Pinpoint the cell where the given text exists, returning its (x, y) midpoint coordinate. 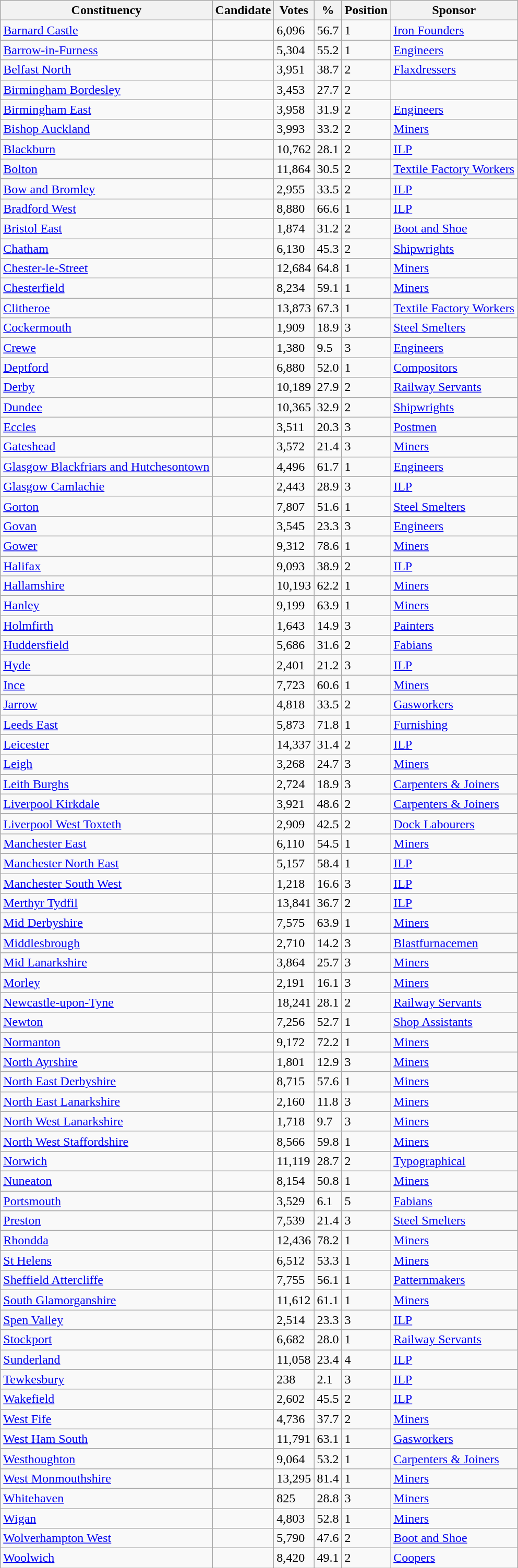
2,602 (294, 1399)
5,304 (294, 50)
53.2 (328, 1459)
2,443 (294, 486)
Wolverhampton West (106, 1538)
Manchester South West (106, 884)
12.9 (328, 1062)
West Fife (106, 1419)
Hallamshire (106, 586)
14,337 (294, 744)
6,512 (294, 1260)
Leigh (106, 764)
55.2 (328, 50)
28.0 (328, 1340)
14.2 (328, 943)
7,723 (294, 685)
48.6 (328, 804)
45.3 (328, 249)
Chatham (106, 249)
Merthyr Tydfil (106, 903)
7,807 (294, 506)
North West Lanarkshire (106, 1121)
Bow and Bromley (106, 189)
4,818 (294, 705)
Derby (106, 387)
9,172 (294, 1042)
11,791 (294, 1439)
24.7 (328, 764)
59.8 (328, 1141)
1,801 (294, 1062)
3,453 (294, 90)
18,241 (294, 1002)
51.6 (328, 506)
13,873 (294, 308)
Leeds East (106, 725)
57.6 (328, 1082)
67.3 (328, 308)
Blackburn (106, 149)
1,874 (294, 228)
8,715 (294, 1082)
North West Staffordshire (106, 1141)
Belfast North (106, 70)
6,130 (294, 249)
1,909 (294, 328)
Compositors (454, 367)
Whitehaven (106, 1498)
9,312 (294, 546)
6,096 (294, 30)
Huddersfield (106, 645)
Gateshead (106, 447)
Votes (294, 10)
59.1 (328, 288)
23.4 (328, 1359)
North East Derbyshire (106, 1082)
78.6 (328, 546)
27.7 (328, 90)
3,958 (294, 109)
Hanley (106, 606)
Eccles (106, 427)
Ince (106, 685)
Bradford West (106, 209)
Bishop Auckland (106, 129)
Stockport (106, 1340)
3,921 (294, 804)
11.8 (328, 1101)
58.4 (328, 863)
56.1 (328, 1280)
36.7 (328, 903)
3,268 (294, 764)
31.4 (328, 744)
66.6 (328, 209)
3,545 (294, 526)
Tewkesbury (106, 1379)
12,684 (294, 268)
2,160 (294, 1101)
81.4 (328, 1478)
Gower (106, 546)
52.0 (328, 367)
16.1 (328, 983)
North East Lanarkshire (106, 1101)
13,295 (294, 1478)
10,762 (294, 149)
1,218 (294, 884)
3,529 (294, 1200)
52.8 (328, 1518)
61.7 (328, 467)
54.5 (328, 843)
Mid Derbyshire (106, 923)
Flaxdressers (454, 70)
Sunderland (106, 1359)
Wakefield (106, 1399)
Normanton (106, 1042)
3,993 (294, 129)
7,539 (294, 1221)
Deptford (106, 367)
Iron Founders (454, 30)
Cockermouth (106, 328)
Middlesbrough (106, 943)
Rhondda (106, 1241)
31.2 (328, 228)
2,514 (294, 1320)
Morley (106, 983)
Furnishing (454, 725)
Position (366, 10)
50.8 (328, 1181)
Barnard Castle (106, 30)
11,612 (294, 1300)
4,496 (294, 467)
78.2 (328, 1241)
2.1 (328, 1379)
11,058 (294, 1359)
72.2 (328, 1042)
27.9 (328, 387)
Holmfirth (106, 626)
33.2 (328, 129)
11,119 (294, 1161)
9,199 (294, 606)
28.7 (328, 1161)
Norwich (106, 1161)
1,718 (294, 1121)
6.1 (328, 1200)
14.9 (328, 626)
28.8 (328, 1498)
% (328, 10)
2,724 (294, 784)
Birmingham East (106, 109)
3,511 (294, 427)
1,643 (294, 626)
52.7 (328, 1022)
31.6 (328, 645)
West Monmouthshire (106, 1478)
56.7 (328, 30)
8,420 (294, 1558)
42.5 (328, 824)
4 (366, 1359)
Constituency (106, 10)
13,841 (294, 903)
Dock Labourers (454, 824)
5,790 (294, 1538)
2,191 (294, 983)
10,189 (294, 387)
10,365 (294, 407)
Spen Valley (106, 1320)
32.9 (328, 407)
Manchester East (106, 843)
2,909 (294, 824)
Shop Assistants (454, 1022)
11,864 (294, 169)
37.7 (328, 1419)
7,575 (294, 923)
Barrow-in-Furness (106, 50)
3,572 (294, 447)
7,755 (294, 1280)
9,064 (294, 1459)
Painters (454, 626)
38.9 (328, 566)
South Glamorganshire (106, 1300)
21.2 (328, 665)
5,873 (294, 725)
West Ham South (106, 1439)
8,234 (294, 288)
62.2 (328, 586)
4,803 (294, 1518)
64.8 (328, 268)
North Ayrshire (106, 1062)
Glasgow Blackfriars and Hutchesontown (106, 467)
825 (294, 1498)
9,093 (294, 566)
Candidate (243, 10)
Leith Burghs (106, 784)
Portsmouth (106, 1200)
Hyde (106, 665)
238 (294, 1379)
10,193 (294, 586)
Nuneaton (106, 1181)
9.7 (328, 1121)
Bolton (106, 169)
Liverpool West Toxteth (106, 824)
4,736 (294, 1419)
Dundee (106, 407)
8,880 (294, 209)
5 (366, 1200)
71.8 (328, 725)
Coopers (454, 1558)
2,710 (294, 943)
Typographical (454, 1161)
Preston (106, 1221)
Sponsor (454, 10)
Chesterfield (106, 288)
16.6 (328, 884)
Westhoughton (106, 1459)
8,566 (294, 1141)
Govan (106, 526)
49.1 (328, 1558)
St Helens (106, 1260)
Crewe (106, 348)
31.9 (328, 109)
6,880 (294, 367)
Manchester North East (106, 863)
Mid Lanarkshire (106, 963)
2,955 (294, 189)
6,682 (294, 1340)
30.5 (328, 169)
Postmen (454, 427)
Glasgow Camlachie (106, 486)
Wigan (106, 1518)
Gorton (106, 506)
Chester-le-Street (106, 268)
12,436 (294, 1241)
38.7 (328, 70)
5,157 (294, 863)
5,686 (294, 645)
2,401 (294, 665)
60.6 (328, 685)
Patternmakers (454, 1280)
Newcastle-upon-Tyne (106, 1002)
61.1 (328, 1300)
25.7 (328, 963)
Bristol East (106, 228)
8,154 (294, 1181)
9.5 (328, 348)
28.9 (328, 486)
Birmingham Bordesley (106, 90)
Blastfurnacemen (454, 943)
63.1 (328, 1439)
Jarrow (106, 705)
3,951 (294, 70)
Leicester (106, 744)
53.3 (328, 1260)
20.3 (328, 427)
47.6 (328, 1538)
3,864 (294, 963)
Liverpool Kirkdale (106, 804)
Clitheroe (106, 308)
Halifax (106, 566)
Sheffield Attercliffe (106, 1280)
Newton (106, 1022)
45.5 (328, 1399)
Woolwich (106, 1558)
6,110 (294, 843)
7,256 (294, 1022)
1,380 (294, 348)
